Capture the cell that displays the provided text and extract its [X, Y] central coordinate. 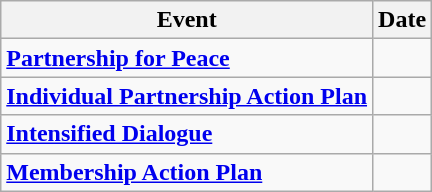
Individual Partnership Action Plan [187, 96]
Partnership for Peace [187, 58]
Membership Action Plan [187, 172]
Date [402, 20]
Event [187, 20]
Intensified Dialogue [187, 134]
